Return (X, Y) of the center of cell containing provided text 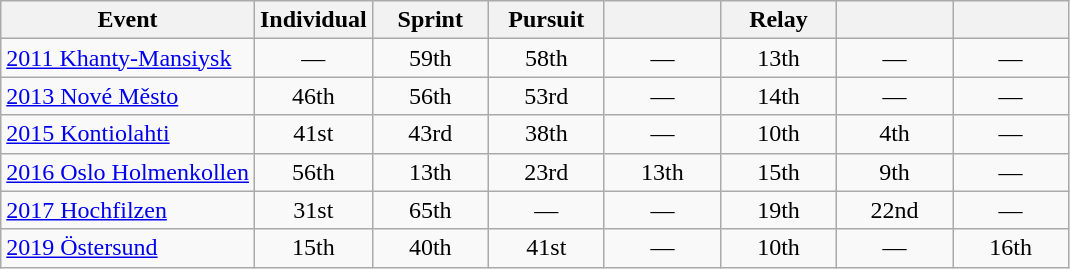
Sprint (430, 20)
31st (313, 210)
16th (1011, 248)
Relay (778, 20)
Event (128, 20)
23rd (546, 172)
38th (546, 134)
58th (546, 58)
43rd (430, 134)
22nd (895, 210)
2017 Hochfilzen (128, 210)
Individual (313, 20)
53rd (546, 96)
2019 Östersund (128, 248)
2016 Oslo Holmenkollen (128, 172)
19th (778, 210)
9th (895, 172)
14th (778, 96)
40th (430, 248)
59th (430, 58)
2011 Khanty-Mansiysk (128, 58)
4th (895, 134)
65th (430, 210)
46th (313, 96)
2015 Kontiolahti (128, 134)
2013 Nové Město (128, 96)
Pursuit (546, 20)
